Locate the cell with the specified text and output its (X, Y) center coordinate. 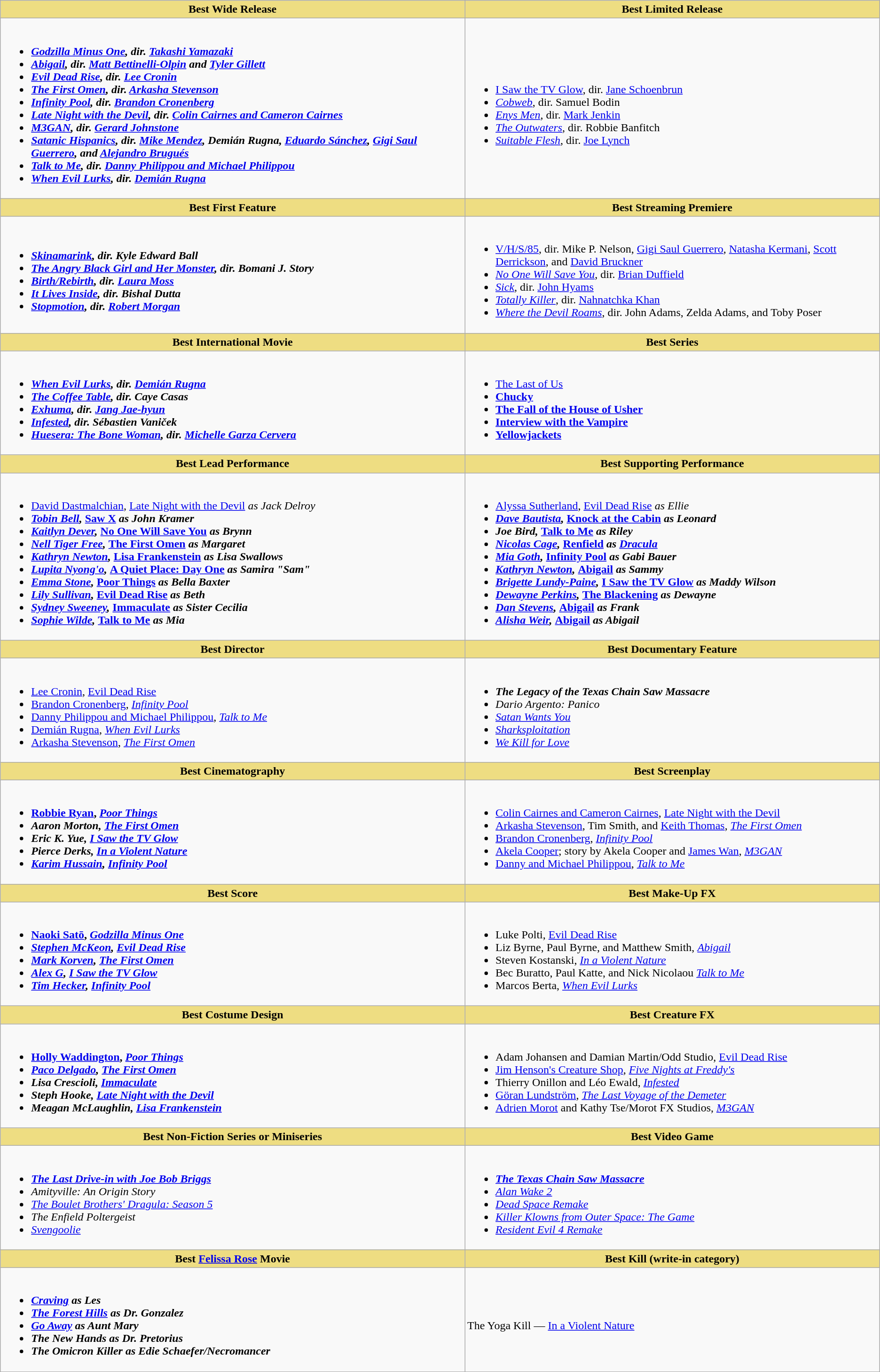
Best Screenplay (672, 771)
Best Non-Fiction Series or Miniseries (233, 1137)
The Last Drive-in with Joe Bob BriggsAmityville: An Origin StoryThe Boulet Brothers' Dragula: Season 5The Enfield PoltergeistSvengoolie (233, 1198)
Best Kill (write-in category) (672, 1259)
Best Cinematography (233, 771)
Best Make-Up FX (672, 893)
Best Streaming Premiere (672, 207)
Best Wide Release (233, 9)
Robbie Ryan, Poor ThingsAaron Morton, The First OmenEric K. Yue, I Saw the TV GlowPierce Derks, In a Violent NatureKarim Hussain, Infinity Pool (233, 832)
Best Director (233, 649)
The Texas Chain Saw MassacreAlan Wake 2Dead Space RemakeKiller Klowns from Outer Space: The GameResident Evil 4 Remake (672, 1198)
The Legacy of the Texas Chain Saw MassacreDario Argento: PanicoSatan Wants YouSharksploitationWe Kill for Love (672, 710)
Best Limited Release (672, 9)
Best Documentary Feature (672, 649)
Best Supporting Performance (672, 464)
The Last of UsChuckyThe Fall of the House of UsherInterview with the VampireYellowjackets (672, 403)
Best Series (672, 342)
Best International Movie (233, 342)
Craving as LesThe Forest Hills as Dr. GonzalezGo Away as Aunt MaryThe New Hands as Dr. PretoriusThe Omicron Killer as Edie Schaefer/Necromancer (233, 1320)
Best Lead Performance (233, 464)
Best Felissa Rose Movie (233, 1259)
Best Video Game (672, 1137)
Best Score (233, 893)
Best Costume Design (233, 1015)
Naoki Satō, Godzilla Minus OneStephen McKeon, Evil Dead RiseMark Korven, The First OmenAlex G, I Saw the TV GlowTim Hecker, Infinity Pool (233, 954)
The Yoga Kill — In a Violent Nature (672, 1320)
Best First Feature (233, 207)
Best Creature FX (672, 1015)
